Return the (X, Y) coordinate for the center point of the cell that contains the specified text.  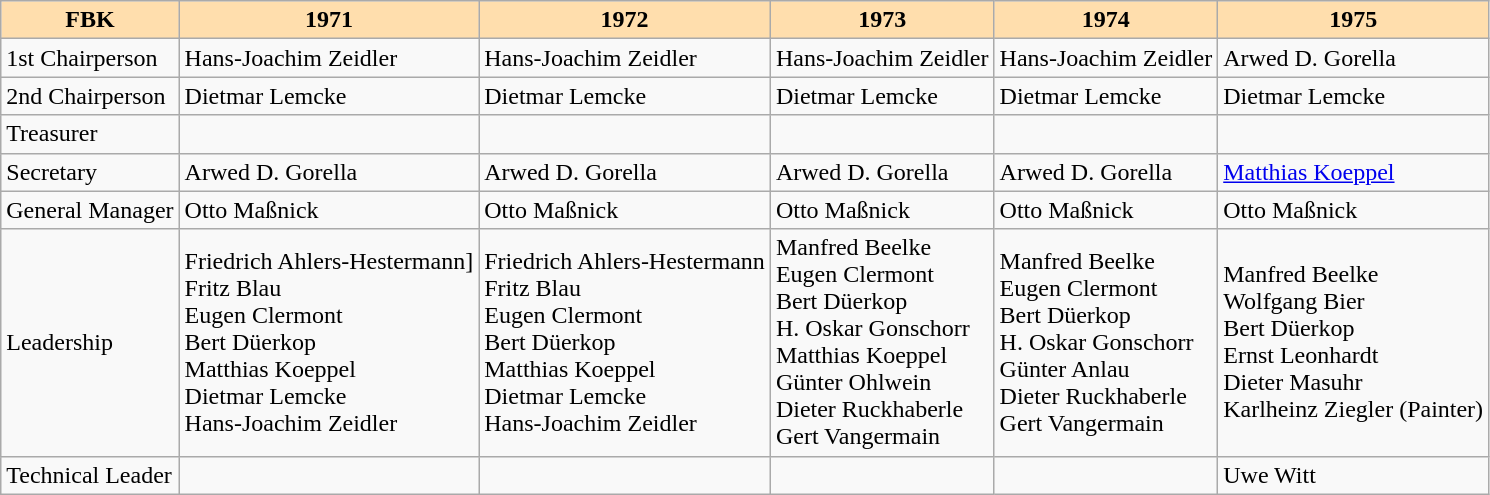
Leadership (90, 342)
Secretary (90, 172)
Manfred BeelkeWolfgang BierBert DüerkopErnst LeonhardtDieter MasuhrKarlheinz Ziegler (Painter) (1354, 342)
Friedrich Ahlers-Hestermann]Fritz BlauEugen ClermontBert DüerkopMatthias KoeppelDietmar LemckeHans-Joachim Zeidler (329, 342)
Treasurer (90, 134)
1974 (1106, 20)
Uwe Witt (1354, 475)
Manfred BeelkeEugen ClermontBert DüerkopH. Oskar GonschorrMatthias KoeppelGünter OhlweinDieter RuckhaberleGert Vangermain (882, 342)
Manfred BeelkeEugen ClermontBert DüerkopH. Oskar GonschorrGünter AnlauDieter RuckhaberleGert Vangermain (1106, 342)
1975 (1354, 20)
1st Chairperson (90, 58)
Technical Leader (90, 475)
1972 (625, 20)
2nd Chairperson (90, 96)
Matthias Koeppel (1354, 172)
1973 (882, 20)
General Manager (90, 210)
FBK (90, 20)
Friedrich Ahlers-HestermannFritz BlauEugen ClermontBert DüerkopMatthias KoeppelDietmar LemckeHans-Joachim Zeidler (625, 342)
1971 (329, 20)
